Return the [x, y] coordinate for the center point of the cell that contains the specified text.  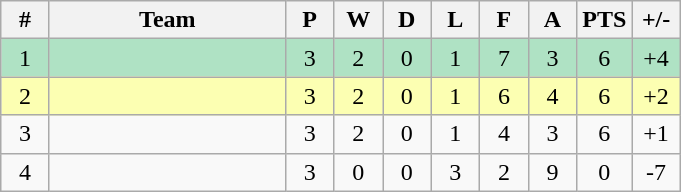
+2 [656, 96]
+/- [656, 20]
# [26, 20]
PTS [604, 20]
+1 [656, 134]
L [456, 20]
D [406, 20]
+4 [656, 58]
A [552, 20]
-7 [656, 172]
9 [552, 172]
W [358, 20]
Team [167, 20]
F [504, 20]
P [310, 20]
7 [504, 58]
